Output the (X, Y) coordinate of the center of the cell containing the given text.  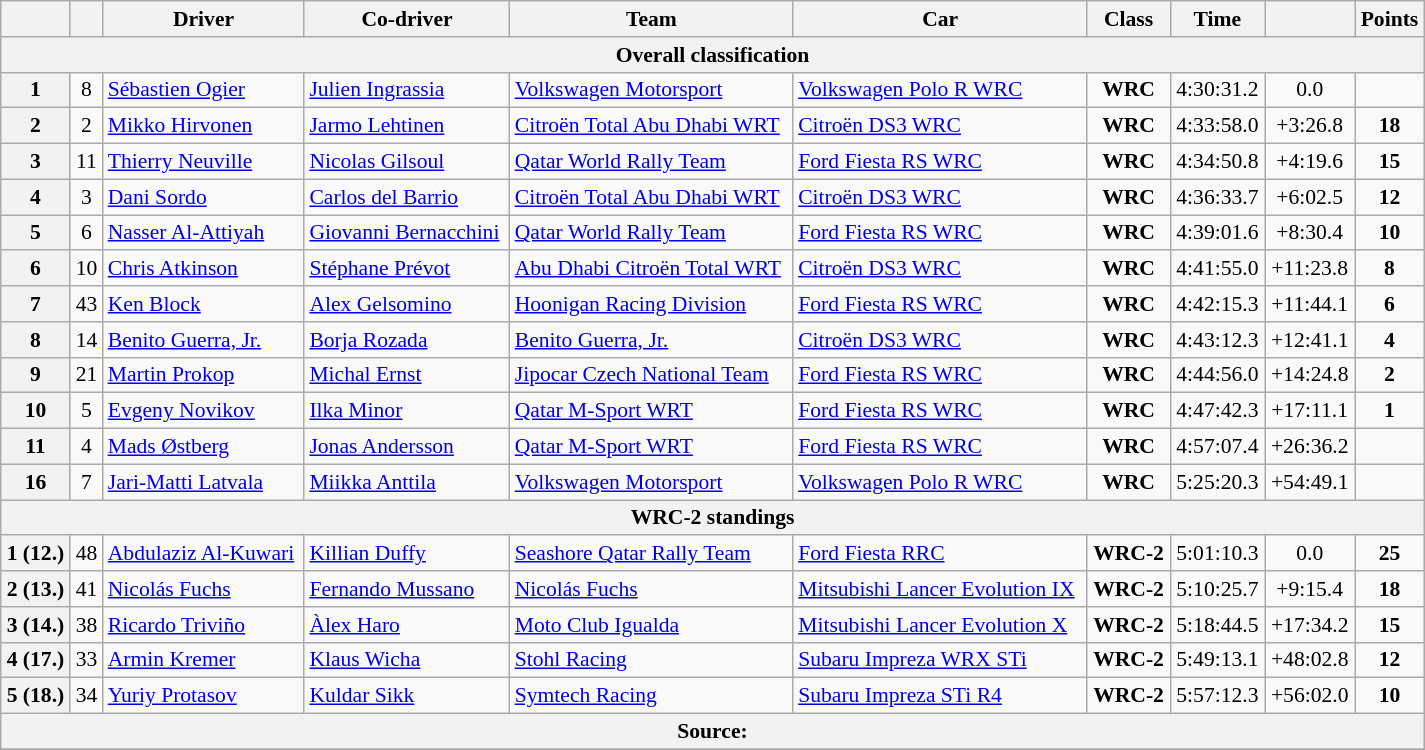
4:33:58.0 (1218, 126)
5:49:13.1 (1218, 660)
Abdulaziz Al-Kuwari (204, 554)
+4:19.6 (1310, 162)
Seashore Qatar Rally Team (652, 554)
Kuldar Sikk (406, 696)
Àlex Haro (406, 625)
+8:30.4 (1310, 233)
Mitsubishi Lancer Evolution X (940, 625)
4:34:50.8 (1218, 162)
25 (1390, 554)
4:36:33.7 (1218, 197)
Mitsubishi Lancer Evolution IX (940, 589)
+17:34.2 (1310, 625)
3 (14.) (36, 625)
Abu Dhabi Citroën Total WRT (652, 269)
Dani Sordo (204, 197)
Ken Block (204, 304)
Jarmo Lehtinen (406, 126)
+11:23.8 (1310, 269)
Giovanni Bernacchini (406, 233)
Points (1390, 19)
4 (17.) (36, 660)
9 (36, 375)
38 (86, 625)
WRC-2 standings (713, 518)
4:44:56.0 (1218, 375)
14 (86, 340)
Ilka Minor (406, 411)
4:43:12.3 (1218, 340)
Class (1128, 19)
4:30:31.2 (1218, 90)
16 (36, 482)
+11:44.1 (1310, 304)
4:41:55.0 (1218, 269)
Armin Kremer (204, 660)
Chris Atkinson (204, 269)
Ford Fiesta RRC (940, 554)
Julien Ingrassia (406, 90)
+56:02.0 (1310, 696)
Alex Gelsomino (406, 304)
Thierry Neuville (204, 162)
41 (86, 589)
5:10:25.7 (1218, 589)
4:57:07.4 (1218, 447)
Stohl Racing (652, 660)
+17:11.1 (1310, 411)
2 (13.) (36, 589)
1 (12.) (36, 554)
+48:02.8 (1310, 660)
Klaus Wicha (406, 660)
Nasser Al-Attiyah (204, 233)
+9:15.4 (1310, 589)
Miikka Anttila (406, 482)
5 (18.) (36, 696)
Jonas Andersson (406, 447)
5:18:44.5 (1218, 625)
+26:36.2 (1310, 447)
43 (86, 304)
34 (86, 696)
Team (652, 19)
Source: (713, 732)
Killian Duffy (406, 554)
+6:02.5 (1310, 197)
Mads Østberg (204, 447)
Evgeny Novikov (204, 411)
Symtech Racing (652, 696)
Subaru Impreza WRX STi (940, 660)
Mikko Hirvonen (204, 126)
Time (1218, 19)
Car (940, 19)
Borja Rozada (406, 340)
Jipocar Czech National Team (652, 375)
Yuriy Protasov (204, 696)
Martin Prokop (204, 375)
Jari-Matti Latvala (204, 482)
Sébastien Ogier (204, 90)
Carlos del Barrio (406, 197)
Moto Club Igualda (652, 625)
4:42:15.3 (1218, 304)
Michal Ernst (406, 375)
Co-driver (406, 19)
5:57:12.3 (1218, 696)
33 (86, 660)
Ricardo Triviño (204, 625)
Subaru Impreza STi R4 (940, 696)
4:39:01.6 (1218, 233)
5:01:10.3 (1218, 554)
Driver (204, 19)
5:25:20.3 (1218, 482)
Nicolas Gilsoul (406, 162)
Hoonigan Racing Division (652, 304)
Overall classification (713, 55)
Fernando Mussano (406, 589)
+12:41.1 (1310, 340)
+3:26.8 (1310, 126)
+14:24.8 (1310, 375)
21 (86, 375)
Stéphane Prévot (406, 269)
+54:49.1 (1310, 482)
48 (86, 554)
4:47:42.3 (1218, 411)
